Extract the [x, y] coordinate from the center of the cell holding the provided text.  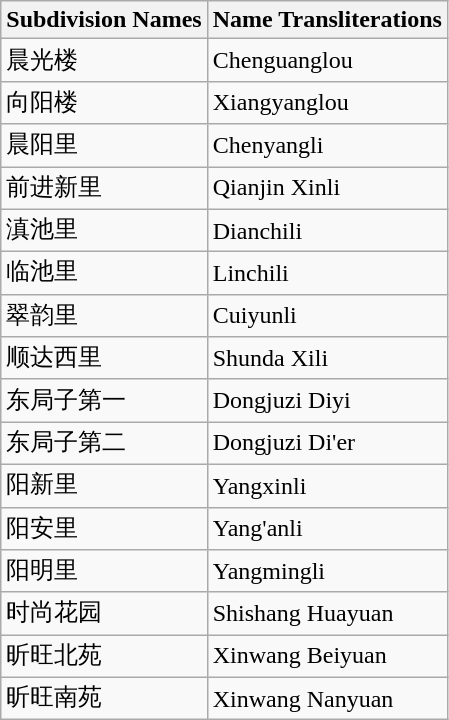
Shishang Huayuan [327, 614]
昕旺北苑 [104, 656]
Xiangyanglou [327, 102]
Cuiyunli [327, 316]
向阳楼 [104, 102]
临池里 [104, 274]
阳安里 [104, 528]
Yang'anli [327, 528]
滇池里 [104, 230]
Name Transliterations [327, 20]
Yangxinli [327, 486]
Xinwang Beiyuan [327, 656]
晨光楼 [104, 60]
前进新里 [104, 188]
顺达西里 [104, 358]
昕旺南苑 [104, 698]
Chenguanglou [327, 60]
Yangmingli [327, 572]
Subdivision Names [104, 20]
阳新里 [104, 486]
Qianjin Xinli [327, 188]
Dianchili [327, 230]
东局子第一 [104, 400]
东局子第二 [104, 444]
Dongjuzi Diyi [327, 400]
Xinwang Nanyuan [327, 698]
Dongjuzi Di'er [327, 444]
晨阳里 [104, 146]
阳明里 [104, 572]
Linchili [327, 274]
时尚花园 [104, 614]
Chenyangli [327, 146]
Shunda Xili [327, 358]
翠韵里 [104, 316]
